Identify which cell holds the provided text, then report its (x, y) central coordinate. 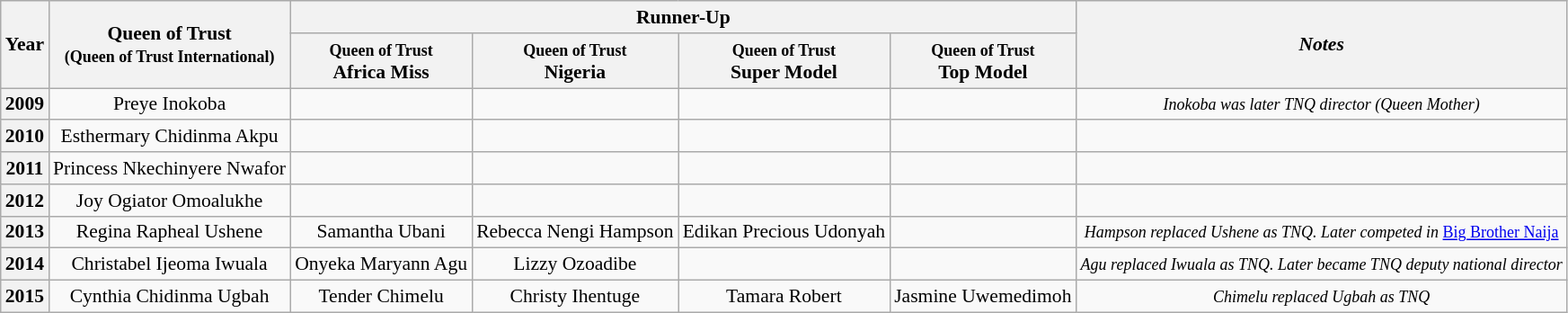
Cynthia Chidinma Ugbah (169, 297)
Onyeka Maryann Agu (381, 264)
2015 (25, 297)
Hampson replaced Ushene as TNQ. Later competed in Big Brother Naija (1322, 232)
Tamara Robert (784, 297)
Queen of TrustNigeria (575, 61)
Princess Nkechinyere Nwafor (169, 168)
2013 (25, 232)
Queen of TrustSuper Model (784, 61)
Samantha Ubani (381, 232)
Year (25, 45)
2010 (25, 137)
2014 (25, 264)
2011 (25, 168)
Regina Rapheal Ushene (169, 232)
Tender Chimelu (381, 297)
Queen of TrustTop Model (983, 61)
Preye Inokoba (169, 104)
Christabel Ijeoma Iwuala (169, 264)
Christy Ihentuge (575, 297)
Edikan Precious Udonyah (784, 232)
2009 (25, 104)
Esthermary Chidinma Akpu (169, 137)
Notes (1322, 45)
2012 (25, 201)
Runner-Up (683, 17)
Queen of Trust(Queen of Trust International) (169, 45)
Lizzy Ozoadibe (575, 264)
Joy Ogiator Omoalukhe (169, 201)
Chimelu replaced Ugbah as TNQ (1322, 297)
Inokoba was later TNQ director (Queen Mother) (1322, 104)
Queen of TrustAfrica Miss (381, 61)
Rebecca Nengi Hampson (575, 232)
Jasmine Uwemedimoh (983, 297)
Agu replaced Iwuala as TNQ. Later became TNQ deputy national director (1322, 264)
